Identify which cell holds the provided text, then report its [x, y] central coordinate. 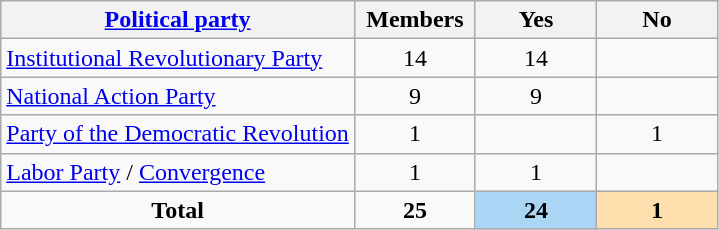
Labor Party / Convergence [178, 172]
Total [178, 210]
25 [414, 210]
Political party [178, 20]
National Action Party [178, 96]
No [658, 20]
Party of the Democratic Revolution [178, 134]
Institutional Revolutionary Party [178, 58]
24 [536, 210]
Yes [536, 20]
Members [414, 20]
